Scan for the cell matching the given text and deliver its [X, Y] coordinate at center. 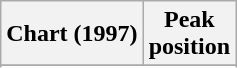
Chart (1997) [72, 34]
Peakposition [189, 34]
